For the text-containing cell, return its midpoint in (X, Y) coordinate format. 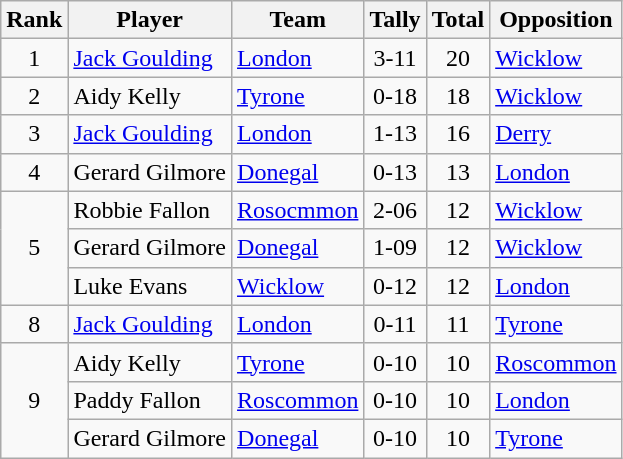
Tally (395, 20)
11 (458, 324)
4 (34, 172)
1 (34, 58)
20 (458, 58)
2 (34, 96)
3 (34, 134)
Paddy Fallon (150, 400)
13 (458, 172)
3-11 (395, 58)
0-11 (395, 324)
16 (458, 134)
2-06 (395, 210)
Opposition (556, 20)
8 (34, 324)
Rosocmmon (298, 210)
9 (34, 400)
Total (458, 20)
1-13 (395, 134)
Team (298, 20)
0-18 (395, 96)
Derry (556, 134)
0-12 (395, 286)
0-13 (395, 172)
Robbie Fallon (150, 210)
Luke Evans (150, 286)
Player (150, 20)
5 (34, 248)
Rank (34, 20)
1-09 (395, 248)
18 (458, 96)
